Detect which cell encompasses the target text, then output its [x, y] center coordinate. 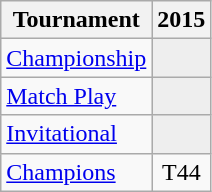
Invitational [76, 134]
Champions [76, 172]
2015 [182, 20]
T44 [182, 172]
Match Play [76, 96]
Championship [76, 58]
Tournament [76, 20]
